Pinpoint the cell where the given text exists, returning its (X, Y) midpoint coordinate. 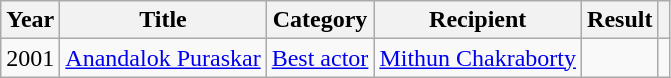
2001 (30, 58)
Mithun Chakraborty (478, 58)
Anandalok Puraskar (163, 58)
Result (620, 20)
Category (320, 20)
Year (30, 20)
Best actor (320, 58)
Title (163, 20)
Recipient (478, 20)
